Detect which cell encompasses the target text, then output its (x, y) center coordinate. 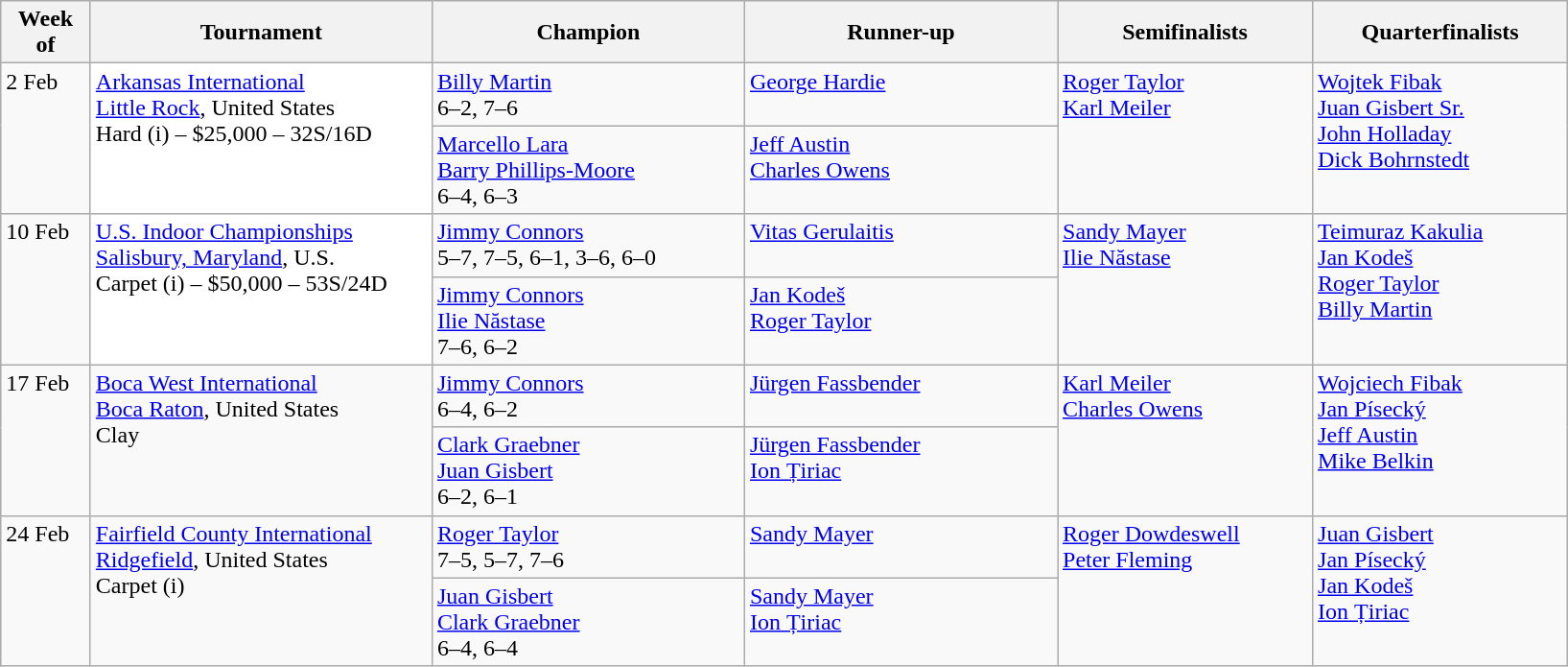
Jürgen Fassbender (901, 395)
Juan Gisbert Clark Graebner6–4, 6–4 (588, 622)
George Hardie (901, 94)
Week of (46, 33)
17 Feb (46, 440)
U.S. Indoor Championships Salisbury, Maryland, U.S. Carpet (i) – $50,000 – 53S/24D (261, 290)
Tournament (261, 33)
Vitas Gerulaitis (901, 246)
Jimmy Connors 5–7, 7–5, 6–1, 3–6, 6–0 (588, 246)
10 Feb (46, 290)
Semifinalists (1184, 33)
Juan Gisbert Jan Písecký Jan Kodeš Ion Țiriac (1440, 591)
Roger Taylor7–5, 5–7, 7–6 (588, 547)
Jan Kodeš Roger Taylor (901, 321)
Clark Graebner Juan Gisbert6–2, 6–1 (588, 471)
Roger Dowdeswell Peter Fleming (1184, 591)
Jeff Austin Charles Owens (901, 170)
2 Feb (46, 138)
Jimmy Connors Ilie Năstase 7–6, 6–2 (588, 321)
Jürgen Fassbender Ion Țiriac (901, 471)
Teimuraz Kakulia Jan Kodeš Roger Taylor Billy Martin (1440, 290)
Runner-up (901, 33)
Sandy Mayer (901, 547)
Quarterfinalists (1440, 33)
24 Feb (46, 591)
Jimmy Connors6–4, 6–2 (588, 395)
Boca West InternationalBoca Raton, United States Clay (261, 440)
Sandy Mayer Ilie Năstase (1184, 290)
Marcello Lara Barry Phillips-Moore 6–4, 6–3 (588, 170)
Champion (588, 33)
Wojtek Fibak Juan Gisbert Sr. John Holladay Dick Bohrnstedt (1440, 138)
Wojciech Fibak Jan Písecký Jeff Austin Mike Belkin (1440, 440)
Sandy Mayer Ion Țiriac (901, 622)
Arkansas International Little Rock, United States Hard (i) – $25,000 – 32S/16D (261, 138)
Billy Martin 6–2, 7–6 (588, 94)
Karl Meiler Charles Owens (1184, 440)
Fairfield County InternationalRidgefield, United States Carpet (i) (261, 591)
Roger Taylor Karl Meiler (1184, 138)
